Extract the [x, y] coordinate from the center of the cell holding the provided text.  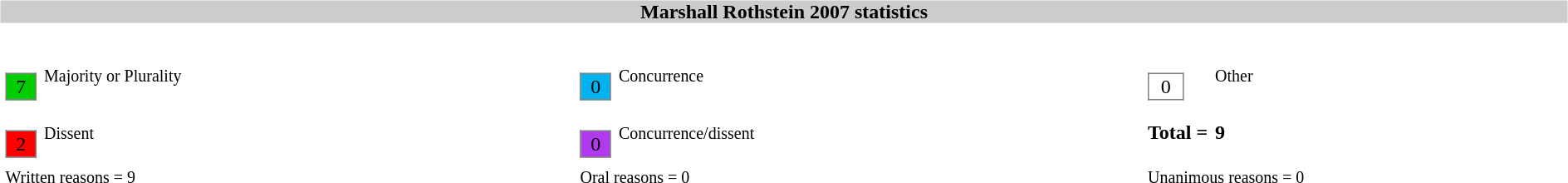
Dissent [308, 132]
Concurrence [880, 76]
Marshall Rothstein 2007 statistics [784, 12]
Majority or Plurality [308, 76]
9 [1389, 132]
Concurrence/dissent [880, 132]
Total = [1178, 132]
Other [1389, 76]
